Detect which cell encompasses the target text, then output its [x, y] center coordinate. 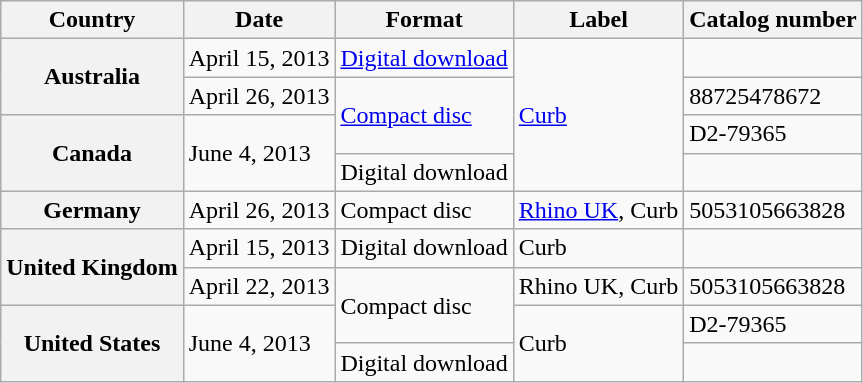
United Kingdom [92, 267]
Catalog number [773, 20]
Germany [92, 210]
Format [424, 20]
Country [92, 20]
April 22, 2013 [259, 286]
Canada [92, 153]
88725478672 [773, 96]
Date [259, 20]
United States [92, 343]
Australia [92, 77]
Label [598, 20]
